Pinpoint the cell where the given text exists, returning its [x, y] midpoint coordinate. 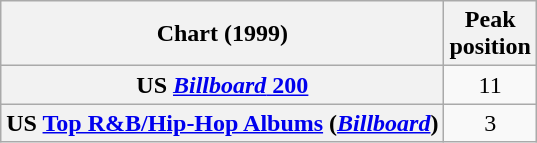
Chart (1999) [222, 34]
Peak position [490, 34]
US Top R&B/Hip-Hop Albums (Billboard) [222, 123]
3 [490, 123]
11 [490, 85]
US Billboard 200 [222, 85]
